Locate the cell with the specified text and output its (X, Y) center coordinate. 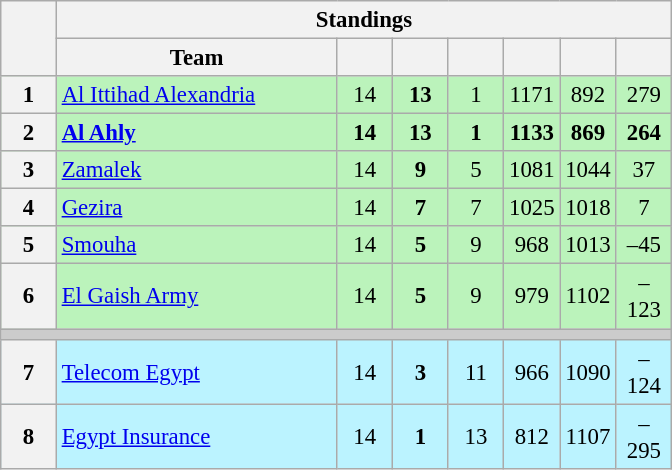
1090 (588, 372)
8 (29, 436)
2 (29, 133)
264 (644, 133)
1107 (588, 436)
El Gaish Army (196, 296)
Egypt Insurance (196, 436)
–45 (644, 245)
1081 (532, 170)
892 (588, 95)
Zamalek (196, 170)
Smouha (196, 245)
Al Ittihad Alexandria (196, 95)
–123 (644, 296)
Telecom Egypt (196, 372)
812 (532, 436)
968 (532, 245)
1013 (588, 245)
1018 (588, 208)
Al Ahly (196, 133)
11 (476, 372)
279 (644, 95)
1044 (588, 170)
1171 (532, 95)
–295 (644, 436)
Team (196, 58)
Standings (364, 20)
6 (29, 296)
1133 (532, 133)
1102 (588, 296)
Gezira (196, 208)
37 (644, 170)
1025 (532, 208)
869 (588, 133)
966 (532, 372)
–124 (644, 372)
979 (532, 296)
4 (29, 208)
